Identify which cell holds the provided text, then report its [x, y] central coordinate. 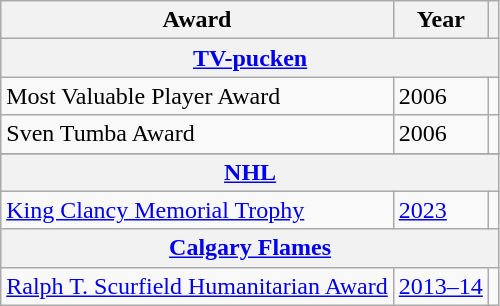
King Clancy Memorial Trophy [198, 210]
Most Valuable Player Award [198, 96]
2023 [440, 210]
Award [198, 20]
Year [440, 20]
Ralph T. Scurfield Humanitarian Award [198, 286]
TV-pucken [250, 58]
2013–14 [440, 286]
Sven Tumba Award [198, 134]
Calgary Flames [250, 248]
NHL [250, 172]
